Extract the (X, Y) coordinate from the center of the cell holding the provided text.  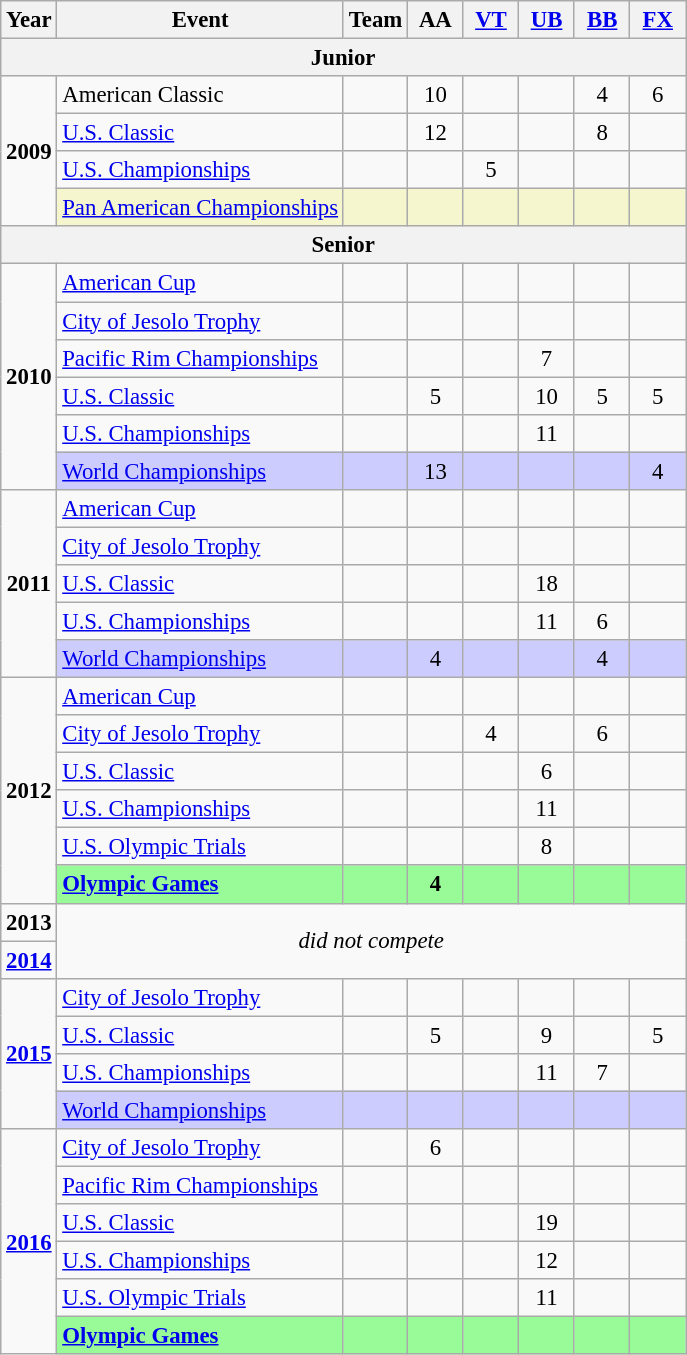
2016 (29, 1242)
2013 (29, 922)
2010 (29, 377)
VT (491, 20)
Team (375, 20)
Pan American Championships (200, 208)
Year (29, 20)
13 (436, 471)
UB (547, 20)
BB (602, 20)
19 (547, 1223)
2009 (29, 151)
did not compete (372, 940)
Senior (344, 245)
18 (547, 584)
American Classic (200, 95)
2012 (29, 791)
9 (547, 1035)
Event (200, 20)
FX (658, 20)
2015 (29, 1053)
2011 (29, 584)
Junior (344, 58)
AA (436, 20)
2014 (29, 960)
